Detect which cell encompasses the target text, then output its [x, y] center coordinate. 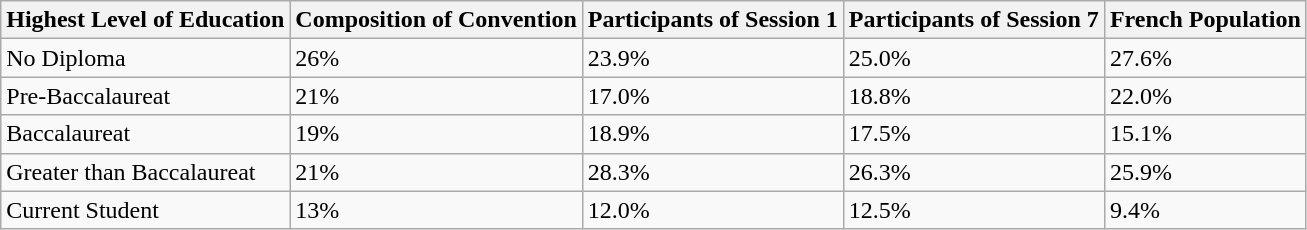
Pre-Baccalaureat [146, 96]
17.5% [974, 134]
Composition of Convention [436, 20]
15.1% [1205, 134]
17.0% [712, 96]
18.8% [974, 96]
12.5% [974, 210]
No Diploma [146, 58]
Current Student [146, 210]
Baccalaureat [146, 134]
9.4% [1205, 210]
13% [436, 210]
18.9% [712, 134]
Greater than Baccalaureat [146, 172]
22.0% [1205, 96]
26.3% [974, 172]
French Population [1205, 20]
28.3% [712, 172]
Participants of Session 7 [974, 20]
Highest Level of Education [146, 20]
26% [436, 58]
Participants of Session 1 [712, 20]
27.6% [1205, 58]
23.9% [712, 58]
19% [436, 134]
25.0% [974, 58]
25.9% [1205, 172]
12.0% [712, 210]
